Detect which cell encompasses the target text, then output its (X, Y) center coordinate. 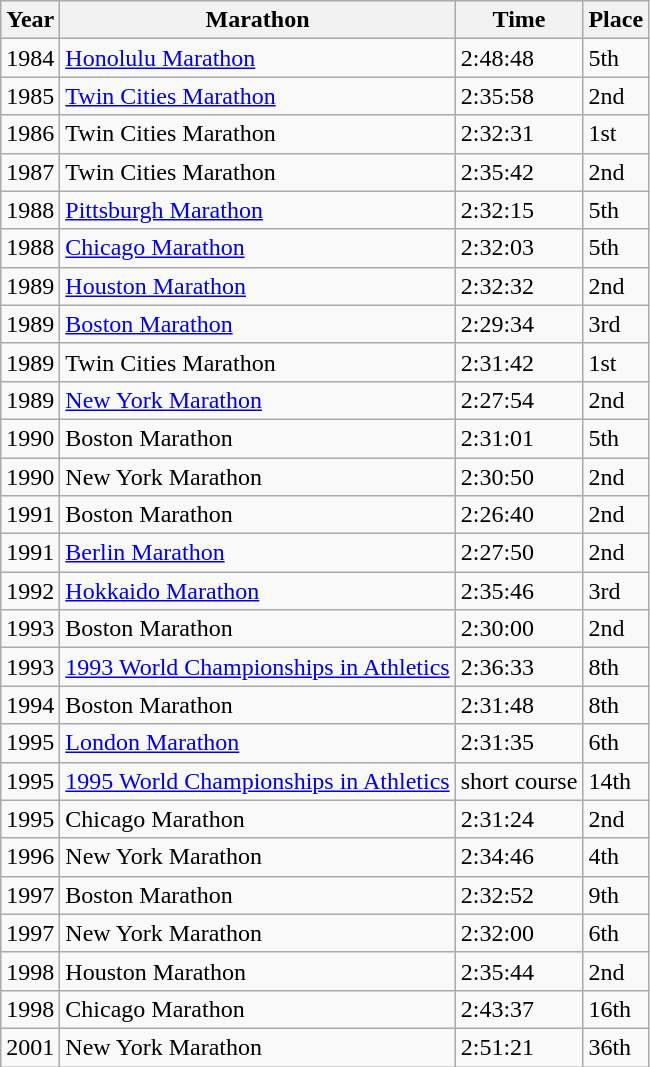
1986 (30, 134)
Pittsburgh Marathon (258, 210)
short course (519, 781)
2:27:50 (519, 553)
16th (616, 1009)
2:35:46 (519, 591)
2:32:15 (519, 210)
14th (616, 781)
Hokkaido Marathon (258, 591)
36th (616, 1047)
2:32:00 (519, 933)
2:43:37 (519, 1009)
Place (616, 20)
1985 (30, 96)
1984 (30, 58)
2:26:40 (519, 515)
2:31:01 (519, 438)
1993 World Championships in Athletics (258, 667)
2:31:42 (519, 362)
9th (616, 895)
2:31:48 (519, 705)
2:51:21 (519, 1047)
Berlin Marathon (258, 553)
2:32:31 (519, 134)
1996 (30, 857)
Year (30, 20)
Honolulu Marathon (258, 58)
London Marathon (258, 743)
2:48:48 (519, 58)
2:32:32 (519, 286)
Time (519, 20)
1995 World Championships in Athletics (258, 781)
2:27:54 (519, 400)
1994 (30, 705)
2:34:46 (519, 857)
Marathon (258, 20)
2:32:03 (519, 248)
1992 (30, 591)
2:30:50 (519, 477)
2:35:44 (519, 971)
2:36:33 (519, 667)
2:30:00 (519, 629)
2001 (30, 1047)
2:31:35 (519, 743)
2:35:58 (519, 96)
1987 (30, 172)
4th (616, 857)
2:32:52 (519, 895)
2:35:42 (519, 172)
2:31:24 (519, 819)
2:29:34 (519, 324)
